Identify which cell holds the provided text, then report its (X, Y) central coordinate. 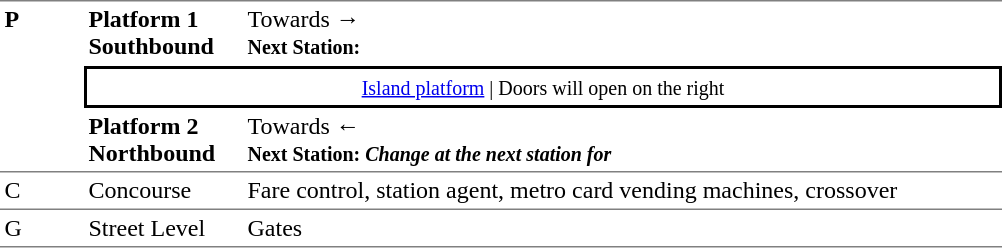
Street Level (164, 229)
Towards → Next Station: (622, 33)
Towards ← Next Station: Change at the next station for (622, 140)
Island platform | Doors will open on the right (543, 87)
C (42, 191)
Platform 2Northbound (164, 140)
Concourse (164, 191)
Fare control, station agent, metro card vending machines, crossover (622, 191)
Gates (622, 229)
P (42, 86)
Platform 1Southbound (164, 33)
G (42, 229)
